Provide the [X, Y] coordinate of the cell's center where the given text is located.  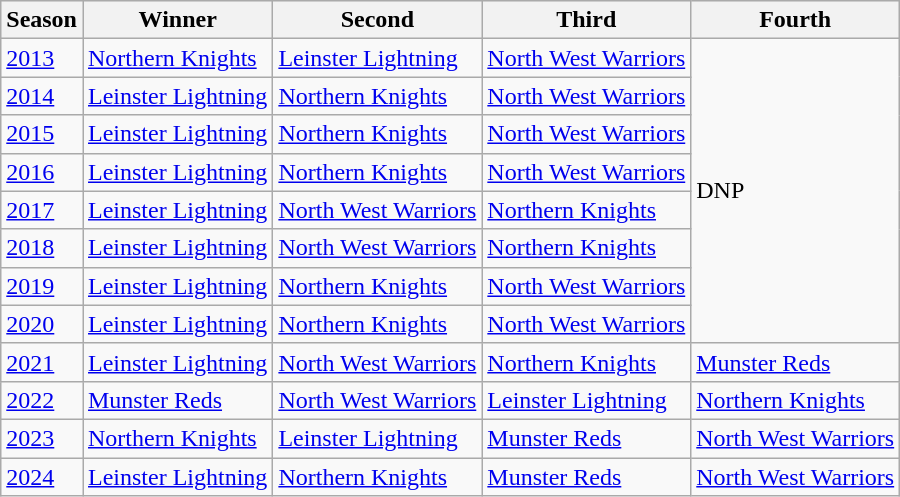
Season [42, 20]
2024 [42, 477]
DNP [796, 191]
Third [586, 20]
2022 [42, 400]
Fourth [796, 20]
2021 [42, 362]
2017 [42, 210]
2020 [42, 324]
2023 [42, 438]
Second [378, 20]
2015 [42, 134]
2016 [42, 172]
2018 [42, 248]
2014 [42, 96]
Winner [177, 20]
2013 [42, 58]
2019 [42, 286]
